Find where the given text appears and provide that cell's center as (X, Y) coordinate. 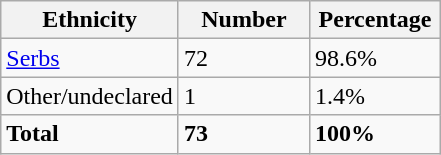
1.4% (374, 96)
Ethnicity (90, 20)
73 (244, 134)
1 (244, 96)
Other/undeclared (90, 96)
Number (244, 20)
100% (374, 134)
Total (90, 134)
Serbs (90, 58)
98.6% (374, 58)
Percentage (374, 20)
72 (244, 58)
